Determine the [X, Y] coordinate at the center of the cell enclosing the given text.  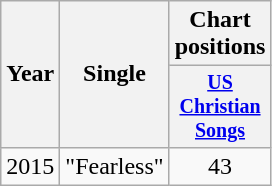
Single [114, 74]
2015 [30, 166]
Chart positions [220, 34]
USChristian Songs [220, 106]
Year [30, 74]
43 [220, 166]
"Fearless" [114, 166]
